Identify which cell holds the provided text, then report its (x, y) central coordinate. 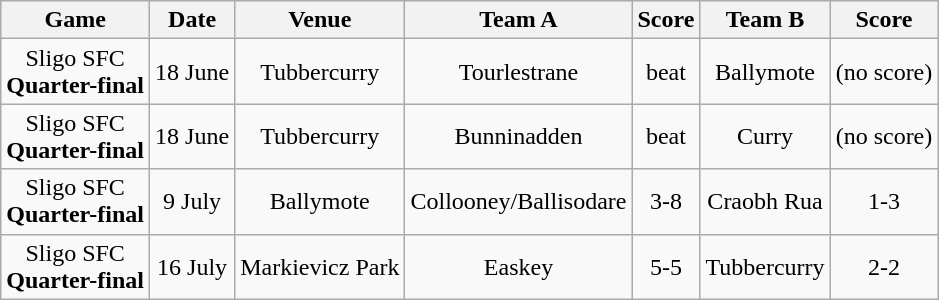
Venue (320, 20)
Craobh Rua (765, 202)
Bunninadden (518, 136)
Team B (765, 20)
2-2 (884, 266)
Markievicz Park (320, 266)
16 July (192, 266)
3-8 (666, 202)
Team A (518, 20)
1-3 (884, 202)
Date (192, 20)
Collooney/Ballisodare (518, 202)
Curry (765, 136)
5-5 (666, 266)
9 July (192, 202)
Tourlestrane (518, 72)
Game (76, 20)
Easkey (518, 266)
